Determine the [x, y] coordinate at the center of the cell enclosing the given text.  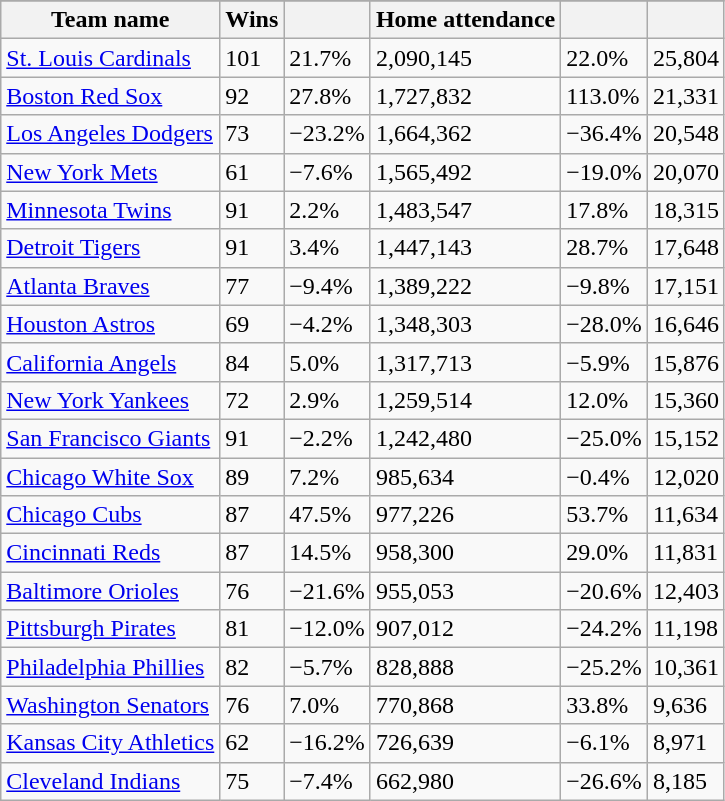
73 [252, 134]
17,151 [686, 286]
−7.4% [328, 781]
−19.0% [604, 172]
16,646 [686, 324]
770,868 [465, 705]
1,389,222 [465, 286]
17.8% [604, 210]
New York Mets [110, 172]
−4.2% [328, 324]
17,648 [686, 248]
22.0% [604, 58]
81 [252, 629]
Boston Red Sox [110, 96]
1,259,514 [465, 400]
11,831 [686, 553]
St. Louis Cardinals [110, 58]
10,361 [686, 667]
−16.2% [328, 743]
7.2% [328, 477]
Home attendance [465, 20]
29.0% [604, 553]
1,727,832 [465, 96]
1,483,547 [465, 210]
−0.4% [604, 477]
1,242,480 [465, 438]
−6.1% [604, 743]
25,804 [686, 58]
3.4% [328, 248]
101 [252, 58]
12,403 [686, 591]
Wins [252, 20]
53.7% [604, 515]
−36.4% [604, 134]
15,360 [686, 400]
San Francisco Giants [110, 438]
2,090,145 [465, 58]
9,636 [686, 705]
11,634 [686, 515]
Minnesota Twins [110, 210]
977,226 [465, 515]
15,152 [686, 438]
20,548 [686, 134]
−21.6% [328, 591]
12.0% [604, 400]
662,980 [465, 781]
72 [252, 400]
726,639 [465, 743]
958,300 [465, 553]
−24.2% [604, 629]
33.8% [604, 705]
14.5% [328, 553]
Team name [110, 20]
2.2% [328, 210]
92 [252, 96]
Chicago White Sox [110, 477]
2.9% [328, 400]
Baltimore Orioles [110, 591]
−2.2% [328, 438]
89 [252, 477]
15,876 [686, 362]
82 [252, 667]
−23.2% [328, 134]
Cleveland Indians [110, 781]
Atlanta Braves [110, 286]
5.0% [328, 362]
Washington Senators [110, 705]
62 [252, 743]
California Angels [110, 362]
21.7% [328, 58]
Kansas City Athletics [110, 743]
12,020 [686, 477]
28.7% [604, 248]
−25.0% [604, 438]
828,888 [465, 667]
−5.9% [604, 362]
21,331 [686, 96]
−9.8% [604, 286]
Chicago Cubs [110, 515]
−25.2% [604, 667]
Cincinnati Reds [110, 553]
Philadelphia Phillies [110, 667]
Houston Astros [110, 324]
20,070 [686, 172]
−28.0% [604, 324]
Pittsburgh Pirates [110, 629]
27.8% [328, 96]
Detroit Tigers [110, 248]
−9.4% [328, 286]
955,053 [465, 591]
Los Angeles Dodgers [110, 134]
47.5% [328, 515]
1,348,303 [465, 324]
11,198 [686, 629]
−20.6% [604, 591]
New York Yankees [110, 400]
8,185 [686, 781]
1,447,143 [465, 248]
75 [252, 781]
−5.7% [328, 667]
77 [252, 286]
18,315 [686, 210]
61 [252, 172]
8,971 [686, 743]
1,664,362 [465, 134]
84 [252, 362]
907,012 [465, 629]
−26.6% [604, 781]
−12.0% [328, 629]
113.0% [604, 96]
7.0% [328, 705]
1,565,492 [465, 172]
69 [252, 324]
985,634 [465, 477]
1,317,713 [465, 362]
−7.6% [328, 172]
